Detect which cell encompasses the target text, then output its [X, Y] center coordinate. 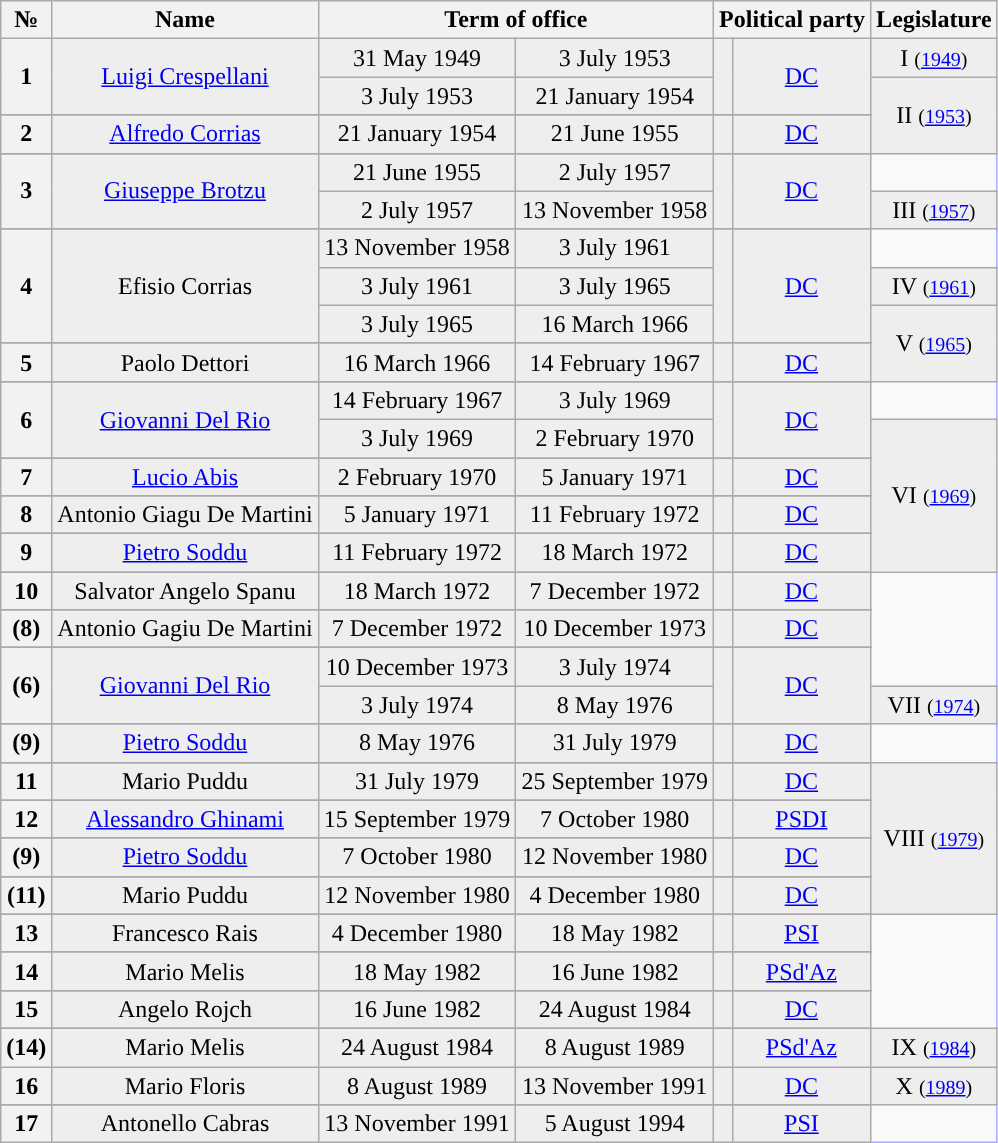
3 [26, 191]
Salvator Angelo Spanu [185, 591]
II (1953) [934, 115]
Mario Floris [185, 1085]
Giuseppe Brotzu [185, 191]
Antonio Giagu De Martini [185, 515]
Alessandro Ghinami [185, 819]
Antonio Gagiu De Martini [185, 629]
25 September 1979 [615, 781]
III (1957) [934, 210]
11 [26, 781]
IV (1961) [934, 286]
Antonello Cabras [185, 1124]
Political party [792, 20]
VI (1969) [934, 495]
8 [26, 515]
12 [26, 819]
VIII (1979) [934, 838]
14 [26, 971]
7 [26, 477]
13 [26, 933]
VII (1974) [934, 705]
Efisio Corrias [185, 286]
9 [26, 553]
Alfredo Corrias [185, 134]
PSDI [801, 819]
Name [185, 20]
Lucio Abis [185, 477]
4 [26, 286]
Luigi Crespellani [185, 77]
15 September 1979 [417, 819]
31 May 1949 [417, 58]
15 [26, 1009]
Paolo Dettori [185, 362]
1 [26, 77]
(8) [26, 629]
(6) [26, 686]
(14) [26, 1047]
Francesco Rais [185, 933]
10 [26, 591]
2 [26, 134]
Angelo Rojch [185, 1009]
6 [26, 419]
X (1989) [934, 1085]
Legislature [934, 20]
16 [26, 1085]
V (1965) [934, 343]
5 [26, 362]
IX (1984) [934, 1047]
17 [26, 1124]
I (1949) [934, 58]
Term of office [516, 20]
5 August 1994 [615, 1124]
№ [26, 20]
(11) [26, 895]
